Detect which cell encompasses the target text, then output its [X, Y] center coordinate. 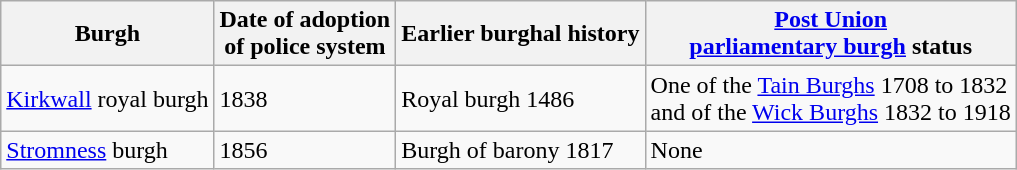
Royal burgh 1486 [520, 98]
Burgh [108, 34]
Earlier burghal history [520, 34]
1838 [305, 98]
Stromness burgh [108, 150]
Post Union parliamentary burgh status [830, 34]
One of the Tain Burghs 1708 to 1832 and of the Wick Burghs 1832 to 1918 [830, 98]
1856 [305, 150]
None [830, 150]
Burgh of barony 1817 [520, 150]
Kirkwall royal burgh [108, 98]
Date of adoption of police system [305, 34]
